Find where the given text appears and provide that cell's center as (x, y) coordinate. 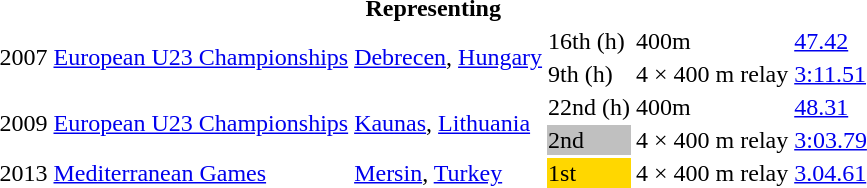
1st (590, 173)
22nd (h) (590, 107)
Mediterranean Games (201, 173)
Debrecen, Hungary (448, 58)
9th (h) (590, 74)
2nd (590, 140)
Kaunas, Lithuania (448, 124)
Mersin, Turkey (448, 173)
16th (h) (590, 41)
